Output the (X, Y) coordinate of the center of the cell containing the given text.  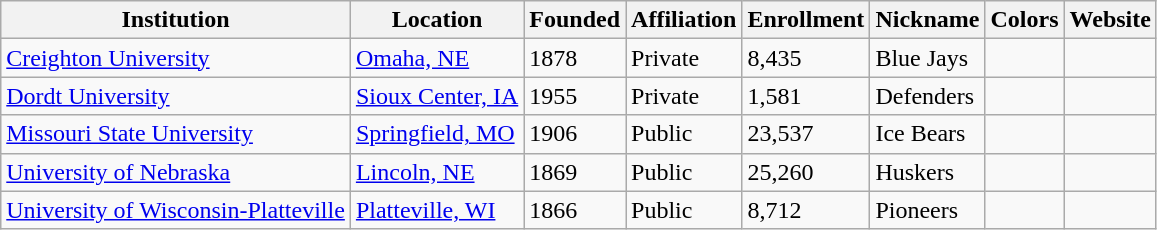
Missouri State University (176, 134)
Sioux Center, IA (436, 96)
1869 (575, 172)
8,712 (806, 210)
Dordt University (176, 96)
Colors (1024, 20)
Location (436, 20)
Website (1110, 20)
1,581 (806, 96)
1866 (575, 210)
Springfield, MO (436, 134)
Pioneers (928, 210)
Platteville, WI (436, 210)
Defenders (928, 96)
Founded (575, 20)
1955 (575, 96)
Omaha, NE (436, 58)
University of Nebraska (176, 172)
8,435 (806, 58)
Institution (176, 20)
Nickname (928, 20)
23,537 (806, 134)
Ice Bears (928, 134)
Huskers (928, 172)
1906 (575, 134)
1878 (575, 58)
Creighton University (176, 58)
Blue Jays (928, 58)
University of Wisconsin-Platteville (176, 210)
Enrollment (806, 20)
Affiliation (684, 20)
Lincoln, NE (436, 172)
25,260 (806, 172)
